Provide the [X, Y] coordinate of the cell's center where the given text is located.  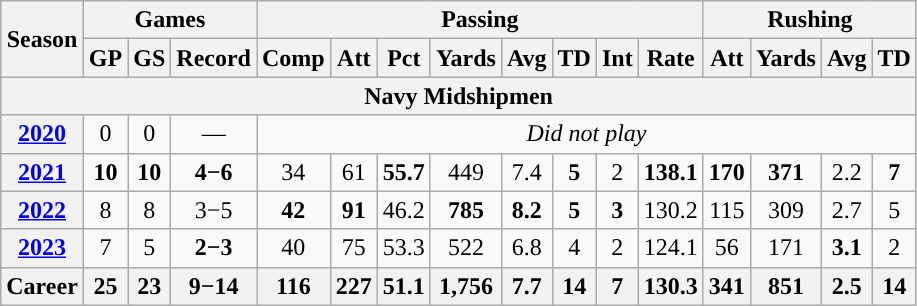
Navy Midshipmen [459, 96]
2020 [42, 134]
56 [726, 248]
7.4 [526, 172]
Rate [670, 58]
46.2 [404, 210]
522 [466, 248]
55.7 [404, 172]
4−6 [214, 172]
2023 [42, 248]
8.2 [526, 210]
124.1 [670, 248]
34 [293, 172]
3 [617, 210]
Int [617, 58]
2021 [42, 172]
9−14 [214, 286]
Comp [293, 58]
3−5 [214, 210]
91 [354, 210]
227 [354, 286]
1,756 [466, 286]
851 [786, 286]
130.3 [670, 286]
449 [466, 172]
116 [293, 286]
309 [786, 210]
2.5 [846, 286]
Pct [404, 58]
138.1 [670, 172]
Games [170, 20]
785 [466, 210]
Did not play [586, 134]
Rushing [810, 20]
— [214, 134]
115 [726, 210]
23 [150, 286]
Record [214, 58]
170 [726, 172]
61 [354, 172]
GP [105, 58]
Career [42, 286]
2022 [42, 210]
53.3 [404, 248]
2.2 [846, 172]
2.7 [846, 210]
4 [574, 248]
40 [293, 248]
171 [786, 248]
Passing [480, 20]
130.2 [670, 210]
7.7 [526, 286]
Season [42, 39]
75 [354, 248]
25 [105, 286]
371 [786, 172]
51.1 [404, 286]
2−3 [214, 248]
3.1 [846, 248]
341 [726, 286]
42 [293, 210]
GS [150, 58]
6.8 [526, 248]
